Provide the (X, Y) coordinate of the cell's center where the given text is located.  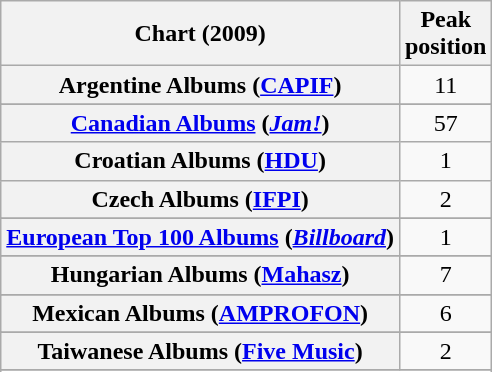
Canadian Albums (Jam!) (200, 123)
Croatian Albums (HDU) (200, 161)
7 (445, 275)
Czech Albums (IFPI) (200, 199)
Peakposition (445, 34)
Argentine Albums (CAPIF) (200, 85)
Hungarian Albums (Mahasz) (200, 275)
Chart (2009) (200, 34)
Mexican Albums (AMPROFON) (200, 313)
6 (445, 313)
57 (445, 123)
European Top 100 Albums (Billboard) (200, 237)
Taiwanese Albums (Five Music) (200, 351)
11 (445, 85)
